Scan for the cell matching the given text and deliver its [x, y] coordinate at center. 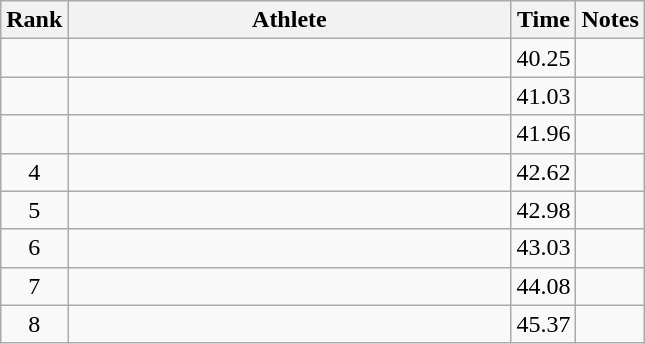
5 [34, 210]
Athlete [290, 20]
43.03 [544, 248]
Notes [610, 20]
4 [34, 172]
45.37 [544, 324]
8 [34, 324]
41.96 [544, 134]
41.03 [544, 96]
42.62 [544, 172]
44.08 [544, 286]
40.25 [544, 58]
Rank [34, 20]
42.98 [544, 210]
Time [544, 20]
6 [34, 248]
7 [34, 286]
